Pinpoint the cell where the given text exists, returning its [X, Y] midpoint coordinate. 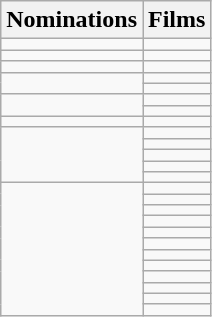
Films [176, 20]
Nominations [72, 20]
